Output the (X, Y) coordinate of the center of the cell containing the given text.  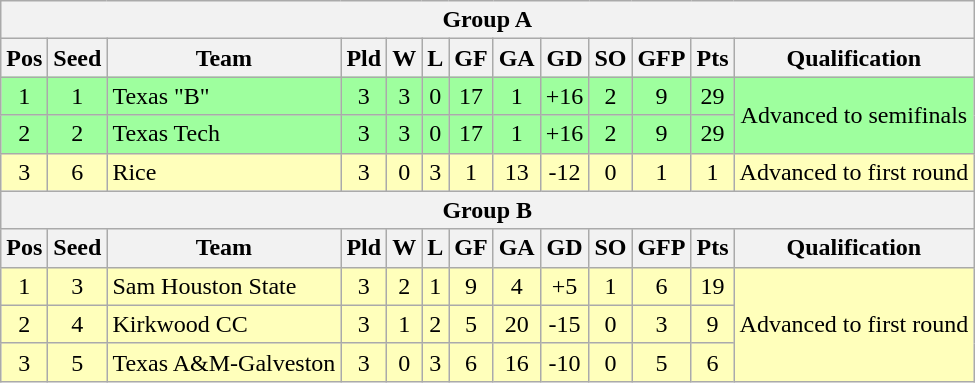
Sam Houston State (224, 286)
Texas Tech (224, 134)
Texas "B" (224, 96)
Group A (488, 20)
Kirkwood CC (224, 324)
Texas A&M-Galveston (224, 362)
+5 (564, 286)
-12 (564, 172)
Group B (488, 210)
19 (712, 286)
13 (516, 172)
Rice (224, 172)
Advanced to semifinals (854, 115)
-10 (564, 362)
16 (516, 362)
-15 (564, 324)
20 (516, 324)
